Return the (x, y) coordinate for the center point of the cell that contains the specified text.  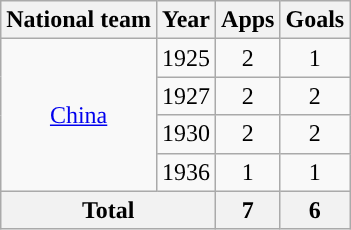
China (79, 115)
Total (108, 210)
Year (186, 20)
1927 (186, 96)
6 (315, 210)
7 (248, 210)
Apps (248, 20)
1930 (186, 134)
Goals (315, 20)
National team (79, 20)
1936 (186, 172)
1925 (186, 58)
